Locate the cell with the specified text and output its (X, Y) center coordinate. 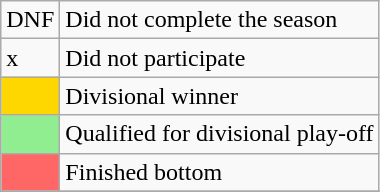
Finished bottom (220, 172)
Divisional winner (220, 96)
Did not participate (220, 58)
Qualified for divisional play-off (220, 134)
DNF (30, 20)
x (30, 58)
Did not complete the season (220, 20)
